Determine the (x, y) coordinate at the center of the cell enclosing the given text.  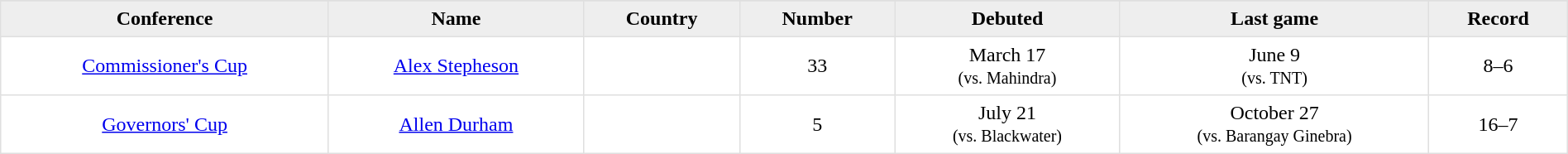
Record (1499, 19)
Conference (165, 19)
Allen Durham (456, 124)
Alex Stepheson (456, 65)
June 9(vs. TNT) (1274, 65)
Debuted (1007, 19)
16–7 (1499, 124)
October 27(vs. Barangay Ginebra) (1274, 124)
Commissioner's Cup (165, 65)
Governors' Cup (165, 124)
Last game (1274, 19)
Country (662, 19)
July 21(vs. Blackwater) (1007, 124)
33 (817, 65)
Number (817, 19)
8–6 (1499, 65)
March 17(vs. Mahindra) (1007, 65)
5 (817, 124)
Name (456, 19)
